Determine the [X, Y] coordinate at the center of the cell enclosing the given text.  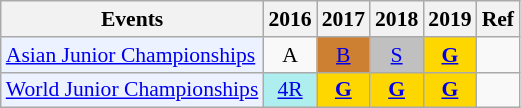
World Junior Championships [132, 90]
Ref [498, 19]
2017 [344, 19]
4R [290, 90]
S [396, 55]
2018 [396, 19]
B [344, 55]
Events [132, 19]
2016 [290, 19]
2019 [450, 19]
A [290, 55]
Asian Junior Championships [132, 55]
